Extract the [x, y] coordinate from the center of the cell holding the provided text.  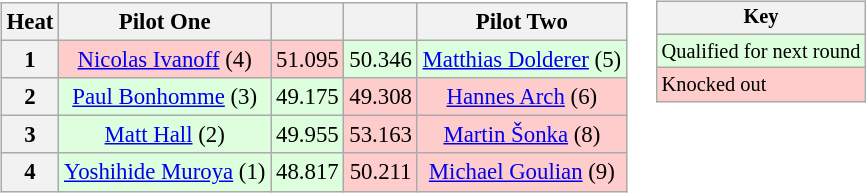
Nicolas Ivanoff (4) [165, 60]
4 [30, 172]
3 [30, 135]
2 [30, 97]
49.955 [308, 135]
Michael Goulian (9) [522, 172]
50.211 [380, 172]
Paul Bonhomme (3) [165, 97]
Matthias Dolderer (5) [522, 60]
Matt Hall (2) [165, 135]
49.308 [380, 97]
Pilot Two [522, 22]
Knocked out [761, 85]
Key [761, 18]
Qualified for next round [761, 51]
Hannes Arch (6) [522, 97]
Martin Šonka (8) [522, 135]
51.095 [308, 60]
49.175 [308, 97]
Yoshihide Muroya (1) [165, 172]
50.346 [380, 60]
1 [30, 60]
53.163 [380, 135]
Pilot One [165, 22]
Heat [30, 22]
48.817 [308, 172]
